Locate the cell with the specified text and output its [x, y] center coordinate. 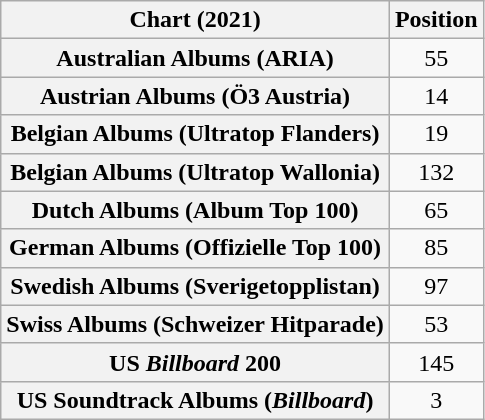
Chart (2021) [196, 20]
53 [436, 324]
Swiss Albums (Schweizer Hitparade) [196, 324]
14 [436, 96]
3 [436, 400]
Belgian Albums (Ultratop Wallonia) [196, 172]
Swedish Albums (Sverigetopplistan) [196, 286]
85 [436, 248]
145 [436, 362]
Belgian Albums (Ultratop Flanders) [196, 134]
Position [436, 20]
132 [436, 172]
97 [436, 286]
19 [436, 134]
55 [436, 58]
Australian Albums (ARIA) [196, 58]
US Billboard 200 [196, 362]
US Soundtrack Albums (Billboard) [196, 400]
Dutch Albums (Album Top 100) [196, 210]
65 [436, 210]
Austrian Albums (Ö3 Austria) [196, 96]
German Albums (Offizielle Top 100) [196, 248]
